Locate the cell with the specified text and output its (X, Y) center coordinate. 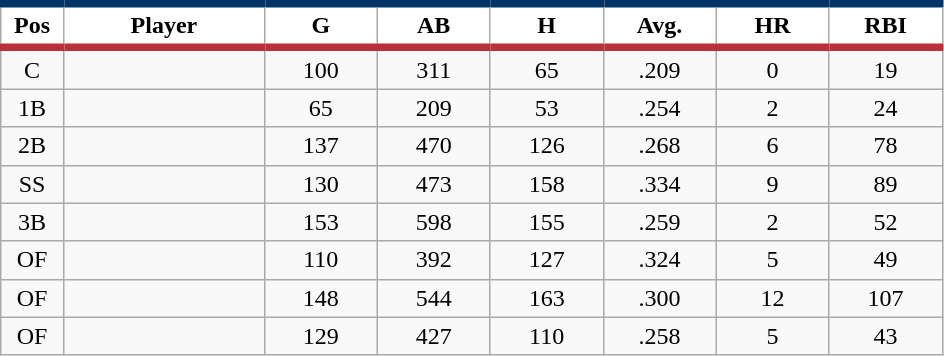
53 (546, 108)
470 (434, 146)
HR (772, 26)
100 (320, 68)
163 (546, 298)
52 (886, 222)
0 (772, 68)
107 (886, 298)
Player (164, 26)
89 (886, 184)
.254 (660, 108)
H (546, 26)
127 (546, 260)
137 (320, 146)
427 (434, 336)
12 (772, 298)
.209 (660, 68)
473 (434, 184)
SS (32, 184)
2B (32, 146)
598 (434, 222)
311 (434, 68)
126 (546, 146)
129 (320, 336)
.268 (660, 146)
1B (32, 108)
130 (320, 184)
.300 (660, 298)
RBI (886, 26)
155 (546, 222)
209 (434, 108)
544 (434, 298)
6 (772, 146)
AB (434, 26)
148 (320, 298)
9 (772, 184)
Pos (32, 26)
.258 (660, 336)
153 (320, 222)
.324 (660, 260)
C (32, 68)
Avg. (660, 26)
G (320, 26)
3B (32, 222)
43 (886, 336)
78 (886, 146)
392 (434, 260)
.334 (660, 184)
24 (886, 108)
49 (886, 260)
19 (886, 68)
158 (546, 184)
.259 (660, 222)
